Extract the [x, y] coordinate from the center of the cell holding the provided text.  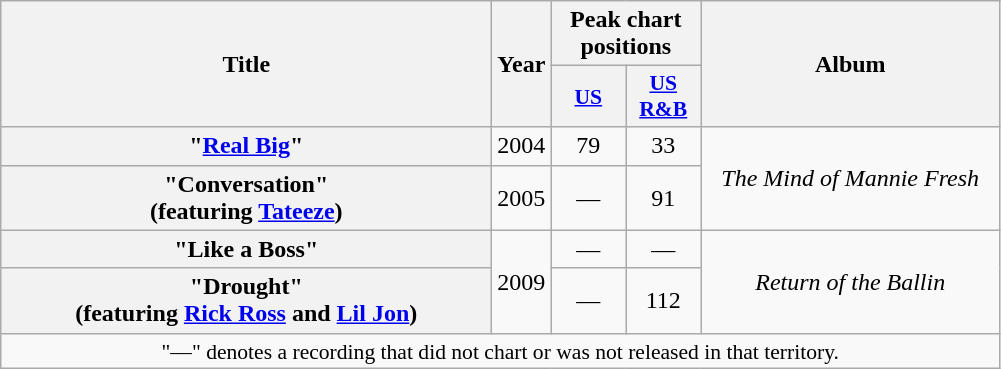
Title [246, 64]
33 [664, 146]
112 [664, 300]
US [588, 96]
"Like a Boss" [246, 249]
The Mind of Mannie Fresh [850, 178]
Return of the Ballin [850, 282]
Year [522, 64]
Peak chart positions [626, 34]
2004 [522, 146]
79 [588, 146]
"—" denotes a recording that did not chart or was not released in that territory. [500, 351]
91 [664, 198]
"Real Big" [246, 146]
Album [850, 64]
2009 [522, 282]
USR&B [664, 96]
"Drought"(featuring Rick Ross and Lil Jon) [246, 300]
"Conversation"(featuring Tateeze) [246, 198]
2005 [522, 198]
